Return the (X, Y) coordinate for the center point of the cell that contains the specified text.  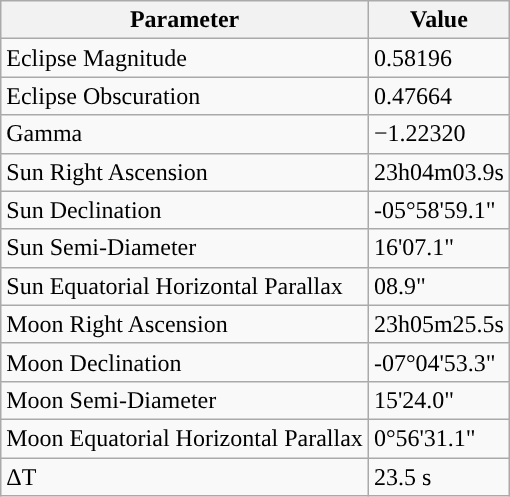
0.58196 (438, 58)
23h05m25.5s (438, 324)
Sun Equatorial Horizontal Parallax (185, 286)
Moon Semi-Diameter (185, 400)
Moon Equatorial Horizontal Parallax (185, 438)
Sun Right Ascension (185, 172)
16'07.1" (438, 248)
Moon Right Ascension (185, 324)
Sun Semi-Diameter (185, 248)
23h04m03.9s (438, 172)
-07°04'53.3" (438, 362)
-05°58'59.1" (438, 210)
0.47664 (438, 96)
08.9" (438, 286)
0°56'31.1" (438, 438)
23.5 s (438, 477)
Eclipse Magnitude (185, 58)
Moon Declination (185, 362)
Value (438, 20)
Sun Declination (185, 210)
Eclipse Obscuration (185, 96)
ΔT (185, 477)
15'24.0" (438, 400)
−1.22320 (438, 134)
Gamma (185, 134)
Parameter (185, 20)
